Return the [x, y] coordinate for the center point of the cell that contains the specified text.  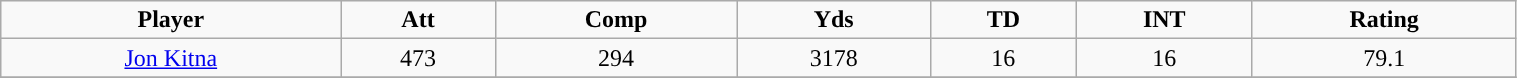
Comp [616, 20]
INT [1164, 20]
3178 [834, 58]
Att [418, 20]
79.1 [1384, 58]
TD [1004, 20]
294 [616, 58]
Jon Kitna [171, 58]
Yds [834, 20]
Player [171, 20]
473 [418, 58]
Rating [1384, 20]
